Scan for the cell matching the given text and deliver its (X, Y) coordinate at center. 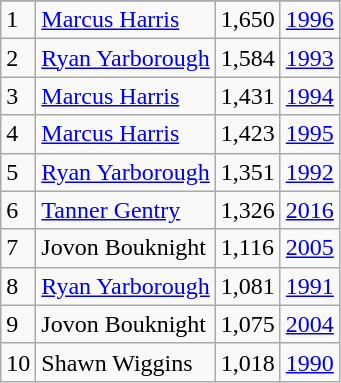
1,431 (248, 96)
2016 (310, 210)
1,075 (248, 324)
1,326 (248, 210)
1,423 (248, 134)
1 (18, 20)
4 (18, 134)
3 (18, 96)
2005 (310, 248)
1990 (310, 362)
Shawn Wiggins (126, 362)
1992 (310, 172)
2004 (310, 324)
1,081 (248, 286)
6 (18, 210)
10 (18, 362)
1,116 (248, 248)
1994 (310, 96)
1,351 (248, 172)
1,018 (248, 362)
1996 (310, 20)
1993 (310, 58)
1,584 (248, 58)
9 (18, 324)
8 (18, 286)
7 (18, 248)
1991 (310, 286)
5 (18, 172)
2 (18, 58)
1995 (310, 134)
Tanner Gentry (126, 210)
1,650 (248, 20)
